Detect which cell encompasses the target text, then output its [x, y] center coordinate. 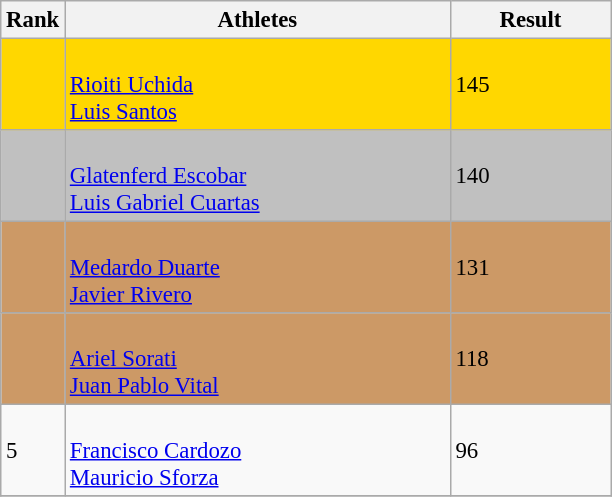
5 [33, 451]
Athletes [258, 20]
Ariel SoratiJuan Pablo Vital [258, 359]
Francisco CardozoMauricio Sforza [258, 451]
Rank [33, 20]
140 [530, 176]
Glatenferd EscobarLuis Gabriel Cuartas [258, 176]
145 [530, 85]
Rioiti UchidaLuis Santos [258, 85]
Result [530, 20]
118 [530, 359]
Medardo DuarteJavier Rivero [258, 268]
131 [530, 268]
96 [530, 451]
